Provide the (X, Y) coordinate of the cell's center where the given text is located.  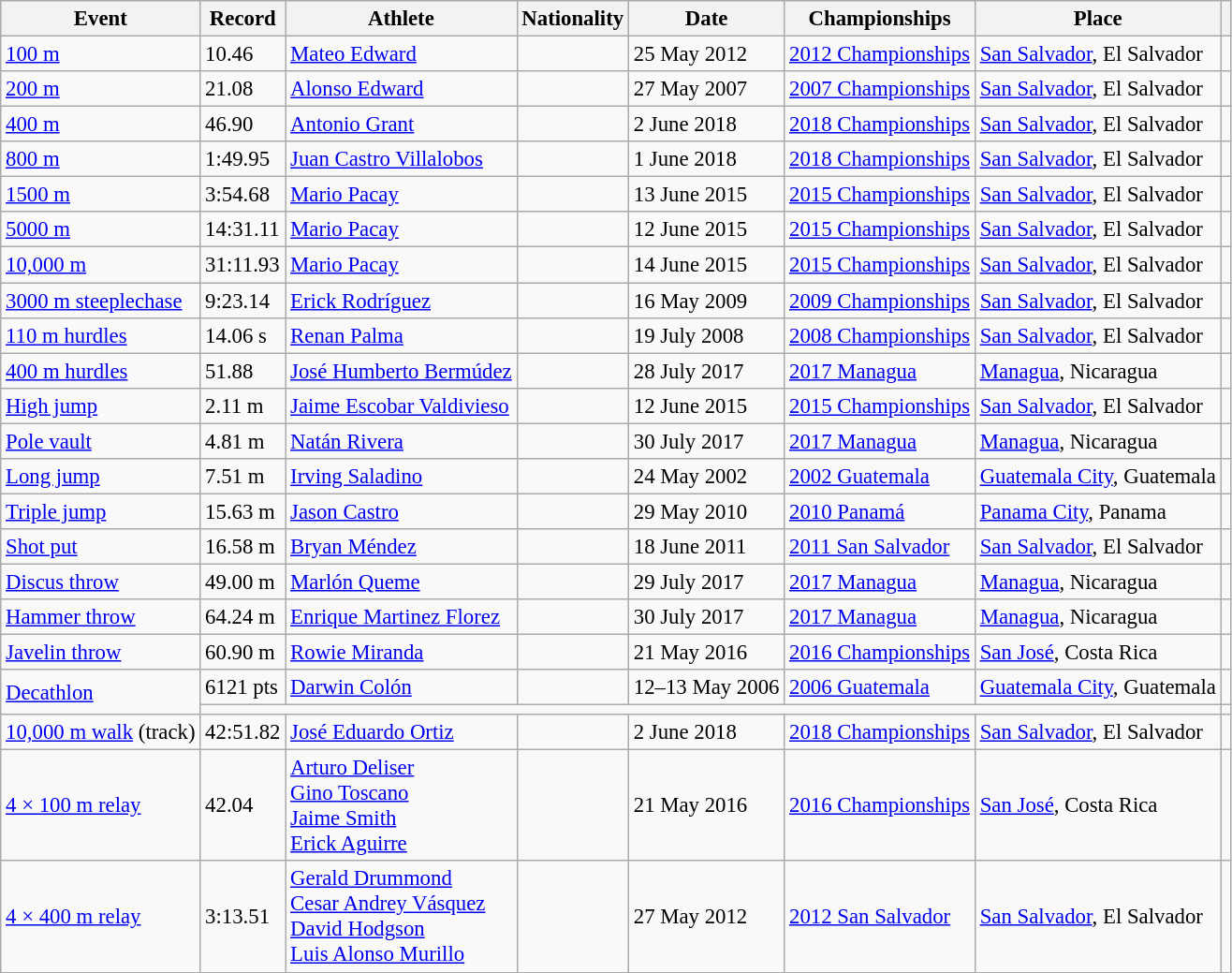
18 June 2011 (706, 547)
Javelin throw (101, 653)
3:54.68 (243, 195)
Bryan Méndez (401, 547)
14 June 2015 (706, 265)
200 m (101, 89)
10,000 m (101, 265)
1500 m (101, 195)
Erick Rodríguez (401, 301)
Record (243, 19)
14.06 s (243, 335)
Panama City, Panama (1097, 511)
7.51 m (243, 477)
10,000 m walk (track) (101, 732)
1:49.95 (243, 159)
51.88 (243, 371)
42.04 (243, 805)
16.58 m (243, 547)
9:23.14 (243, 301)
6121 pts (243, 687)
Athlete (401, 19)
2002 Guatemala (880, 477)
Antonio Grant (401, 125)
Juan Castro Villalobos (401, 159)
4 × 400 m relay (101, 918)
Championships (880, 19)
2009 Championships (880, 301)
4 × 100 m relay (101, 805)
16 May 2009 (706, 301)
Date (706, 19)
46.90 (243, 125)
3000 m steeplechase (101, 301)
Decathlon (101, 692)
2011 San Salvador (880, 547)
400 m hurdles (101, 371)
Marlón Queme (401, 582)
800 m (101, 159)
27 May 2012 (706, 918)
2006 Guatemala (880, 687)
3:13.51 (243, 918)
Triple jump (101, 511)
100 m (101, 54)
Enrique Martinez Florez (401, 617)
José Eduardo Ortiz (401, 732)
Gerald DrummondCesar Andrey VásquezDavid HodgsonLuis Alonso Murillo (401, 918)
Discus throw (101, 582)
José Humberto Bermúdez (401, 371)
2.11 m (243, 405)
Natán Rivera (401, 441)
5000 m (101, 229)
2007 Championships (880, 89)
27 May 2007 (706, 89)
15.63 m (243, 511)
19 July 2008 (706, 335)
Place (1097, 19)
60.90 m (243, 653)
Jason Castro (401, 511)
2012 San Salvador (880, 918)
Mateo Edward (401, 54)
14:31.11 (243, 229)
29 July 2017 (706, 582)
31:11.93 (243, 265)
Darwin Colón (401, 687)
1 June 2018 (706, 159)
Rowie Miranda (401, 653)
Event (101, 19)
42:51.82 (243, 732)
Irving Saladino (401, 477)
10.46 (243, 54)
Jaime Escobar Valdivieso (401, 405)
12–13 May 2006 (706, 687)
Hammer throw (101, 617)
Long jump (101, 477)
2012 Championships (880, 54)
21.08 (243, 89)
110 m hurdles (101, 335)
49.00 m (243, 582)
400 m (101, 125)
Nationality (573, 19)
Renan Palma (401, 335)
64.24 m (243, 617)
25 May 2012 (706, 54)
2008 Championships (880, 335)
29 May 2010 (706, 511)
Pole vault (101, 441)
High jump (101, 405)
4.81 m (243, 441)
Alonso Edward (401, 89)
24 May 2002 (706, 477)
28 July 2017 (706, 371)
Shot put (101, 547)
13 June 2015 (706, 195)
2010 Panamá (880, 511)
Arturo DeliserGino ToscanoJaime SmithErick Aguirre (401, 805)
